Extract the [x, y] coordinate from the center of the cell holding the provided text.  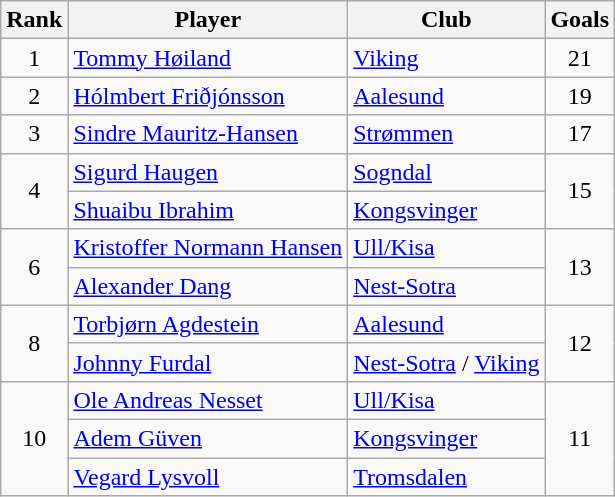
17 [580, 134]
Viking [446, 58]
19 [580, 96]
Shuaibu Ibrahim [208, 210]
Player [208, 20]
Kristoffer Normann Hansen [208, 248]
3 [34, 134]
Club [446, 20]
Sindre Mauritz-Hansen [208, 134]
Tommy Høiland [208, 58]
Sigurd Haugen [208, 172]
Nest-Sotra [446, 286]
Torbjørn Agdestein [208, 324]
6 [34, 267]
Vegard Lysvoll [208, 477]
Adem Güven [208, 438]
Hólmbert Friðjónsson [208, 96]
11 [580, 438]
Sogndal [446, 172]
12 [580, 343]
2 [34, 96]
21 [580, 58]
Johnny Furdal [208, 362]
Goals [580, 20]
1 [34, 58]
Strømmen [446, 134]
Ole Andreas Nesset [208, 400]
Alexander Dang [208, 286]
10 [34, 438]
13 [580, 267]
Nest-Sotra / Viking [446, 362]
4 [34, 191]
8 [34, 343]
Rank [34, 20]
15 [580, 191]
Tromsdalen [446, 477]
